Capture the cell that displays the provided text and extract its (X, Y) central coordinate. 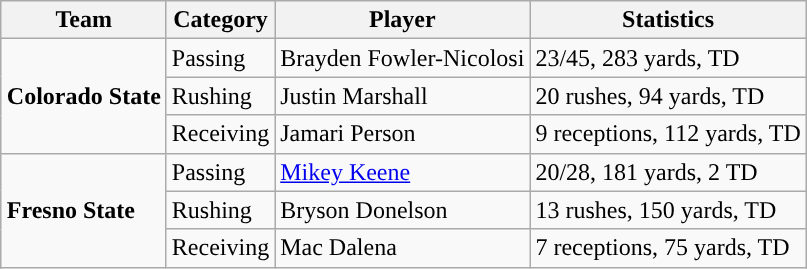
Player (402, 20)
Mac Dalena (402, 248)
Colorado State (84, 96)
Fresno State (84, 210)
Jamari Person (402, 134)
9 receptions, 112 yards, TD (668, 134)
Team (84, 20)
Justin Marshall (402, 96)
Mikey Keene (402, 172)
23/45, 283 yards, TD (668, 58)
Category (220, 20)
7 receptions, 75 yards, TD (668, 248)
13 rushes, 150 yards, TD (668, 210)
Brayden Fowler-Nicolosi (402, 58)
20 rushes, 94 yards, TD (668, 96)
20/28, 181 yards, 2 TD (668, 172)
Statistics (668, 20)
Bryson Donelson (402, 210)
